Return the [X, Y] coordinate for the center point of the cell that contains the specified text.  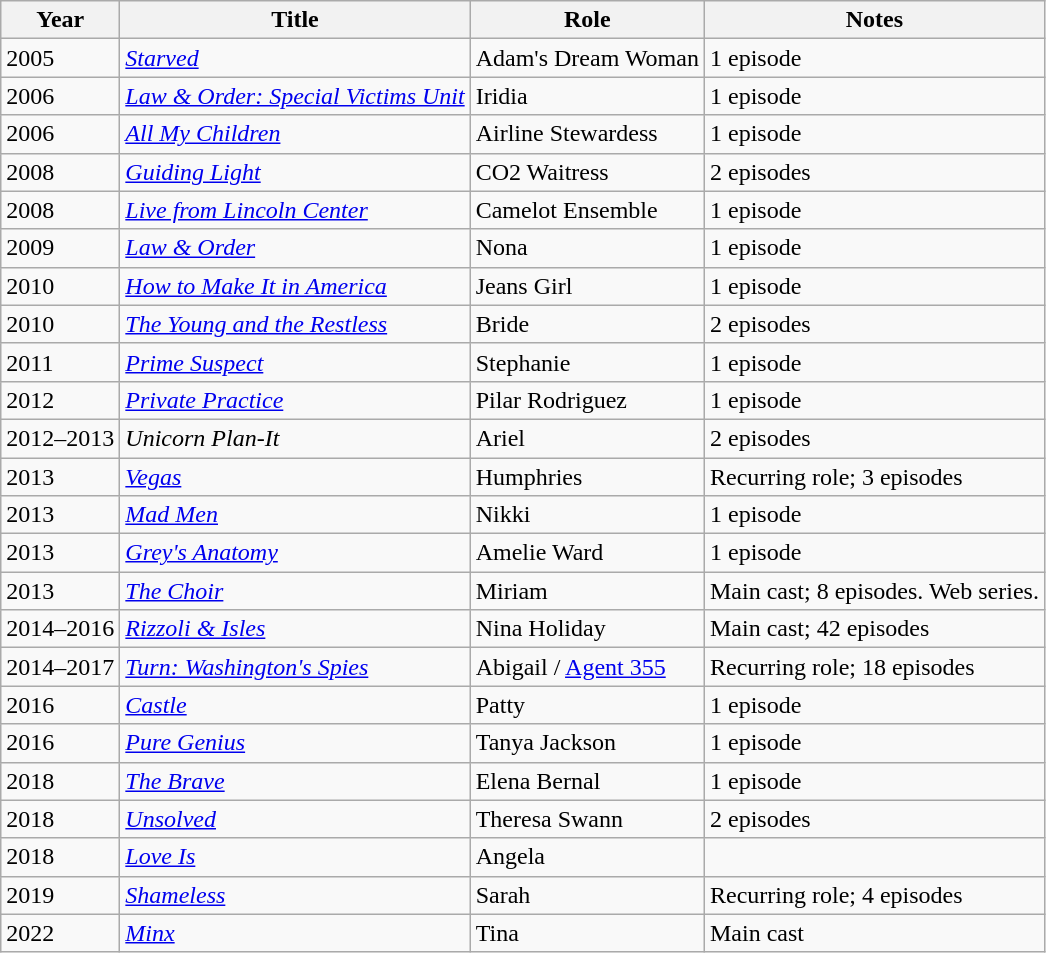
Unicorn Plan-It [295, 438]
Starved [295, 58]
Theresa Swann [587, 819]
Mad Men [295, 515]
Minx [295, 933]
Camelot Ensemble [587, 210]
Vegas [295, 477]
2012 [60, 400]
Adam's Dream Woman [587, 58]
Law & Order: Special Victims Unit [295, 96]
Angela [587, 857]
2011 [60, 362]
Amelie Ward [587, 553]
Law & Order [295, 248]
Private Practice [295, 400]
Airline Stewardess [587, 134]
Recurring role; 18 episodes [874, 667]
Castle [295, 705]
Role [587, 20]
Pure Genius [295, 743]
2012–2013 [60, 438]
Tina [587, 933]
Rizzoli & Isles [295, 629]
Year [60, 20]
Abigail / Agent 355 [587, 667]
Humphries [587, 477]
Tanya Jackson [587, 743]
The Brave [295, 781]
Title [295, 20]
Stephanie [587, 362]
2005 [60, 58]
Jeans Girl [587, 286]
Patty [587, 705]
Grey's Anatomy [295, 553]
Love Is [295, 857]
2019 [60, 895]
Nikki [587, 515]
Guiding Light [295, 172]
Ariel [587, 438]
Sarah [587, 895]
Main cast; 42 episodes [874, 629]
Prime Suspect [295, 362]
The Choir [295, 591]
Recurring role; 3 episodes [874, 477]
Shameless [295, 895]
CO2 Waitress [587, 172]
2009 [60, 248]
How to Make It in America [295, 286]
The Young and the Restless [295, 324]
2014–2017 [60, 667]
Main cast [874, 933]
Elena Bernal [587, 781]
Notes [874, 20]
Recurring role; 4 episodes [874, 895]
2022 [60, 933]
All My Children [295, 134]
Unsolved [295, 819]
2014–2016 [60, 629]
Pilar Rodriguez [587, 400]
Turn: Washington's Spies [295, 667]
Main cast; 8 episodes. Web series. [874, 591]
Bride [587, 324]
Miriam [587, 591]
Live from Lincoln Center [295, 210]
Iridia [587, 96]
Nina Holiday [587, 629]
Nona [587, 248]
